Pinpoint the cell where the given text exists, returning its [x, y] midpoint coordinate. 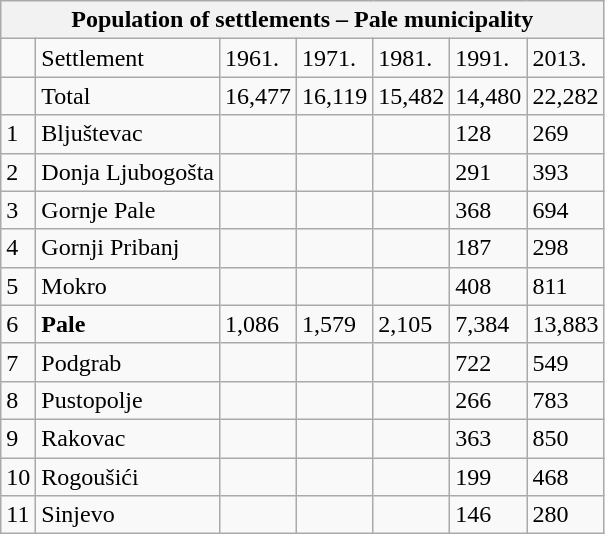
11 [18, 515]
Gornji Pribanj [128, 248]
7,384 [488, 324]
7 [18, 362]
Bljuštevac [128, 134]
850 [566, 438]
549 [566, 362]
266 [488, 400]
16,119 [335, 96]
Mokro [128, 286]
363 [488, 438]
199 [488, 477]
269 [566, 134]
Sinjevo [128, 515]
694 [566, 210]
783 [566, 400]
128 [488, 134]
368 [488, 210]
298 [566, 248]
722 [488, 362]
Total [128, 96]
2 [18, 172]
408 [488, 286]
Rakovac [128, 438]
5 [18, 286]
6 [18, 324]
1,579 [335, 324]
Gornje Pale [128, 210]
1,086 [258, 324]
1991. [488, 58]
3 [18, 210]
16,477 [258, 96]
Podgrab [128, 362]
22,282 [566, 96]
2,105 [412, 324]
13,883 [566, 324]
Settlement [128, 58]
4 [18, 248]
Pale [128, 324]
Donja Ljubogošta [128, 172]
15,482 [412, 96]
1 [18, 134]
468 [566, 477]
1981. [412, 58]
9 [18, 438]
Population of settlements – Pale municipality [302, 20]
Rogoušići [128, 477]
291 [488, 172]
Pustopolje [128, 400]
146 [488, 515]
187 [488, 248]
1961. [258, 58]
10 [18, 477]
393 [566, 172]
8 [18, 400]
2013. [566, 58]
1971. [335, 58]
14,480 [488, 96]
811 [566, 286]
280 [566, 515]
